Detect which cell encompasses the target text, then output its [X, Y] center coordinate. 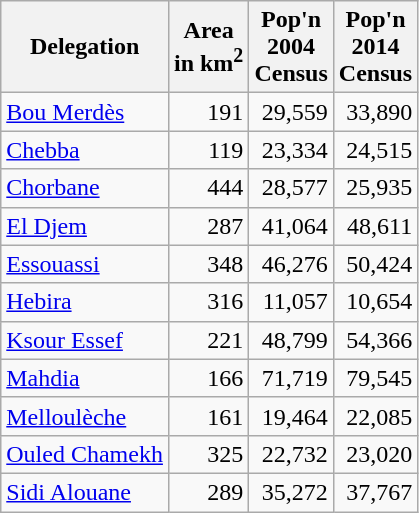
22,732 [291, 454]
23,020 [375, 454]
Ksour Essef [85, 340]
Chebba [85, 150]
325 [208, 454]
37,767 [375, 492]
Pop'n 2014Census [375, 47]
79,545 [375, 378]
Essouassi [85, 264]
444 [208, 188]
191 [208, 112]
54,366 [375, 340]
33,890 [375, 112]
166 [208, 378]
25,935 [375, 188]
221 [208, 340]
19,464 [291, 416]
Ouled Chamekh [85, 454]
11,057 [291, 302]
22,085 [375, 416]
El Djem [85, 226]
Area in km2 [208, 47]
161 [208, 416]
35,272 [291, 492]
Chorbane [85, 188]
10,654 [375, 302]
Sidi Alouane [85, 492]
119 [208, 150]
348 [208, 264]
28,577 [291, 188]
Delegation [85, 47]
289 [208, 492]
24,515 [375, 150]
71,719 [291, 378]
Melloulèche [85, 416]
48,611 [375, 226]
Pop'n 2004Census [291, 47]
287 [208, 226]
Mahdia [85, 378]
Bou Merdès [85, 112]
Hebira [85, 302]
29,559 [291, 112]
23,334 [291, 150]
48,799 [291, 340]
50,424 [375, 264]
41,064 [291, 226]
46,276 [291, 264]
316 [208, 302]
